Search for the cell housing the specified text and yield its [x, y] center coordinate. 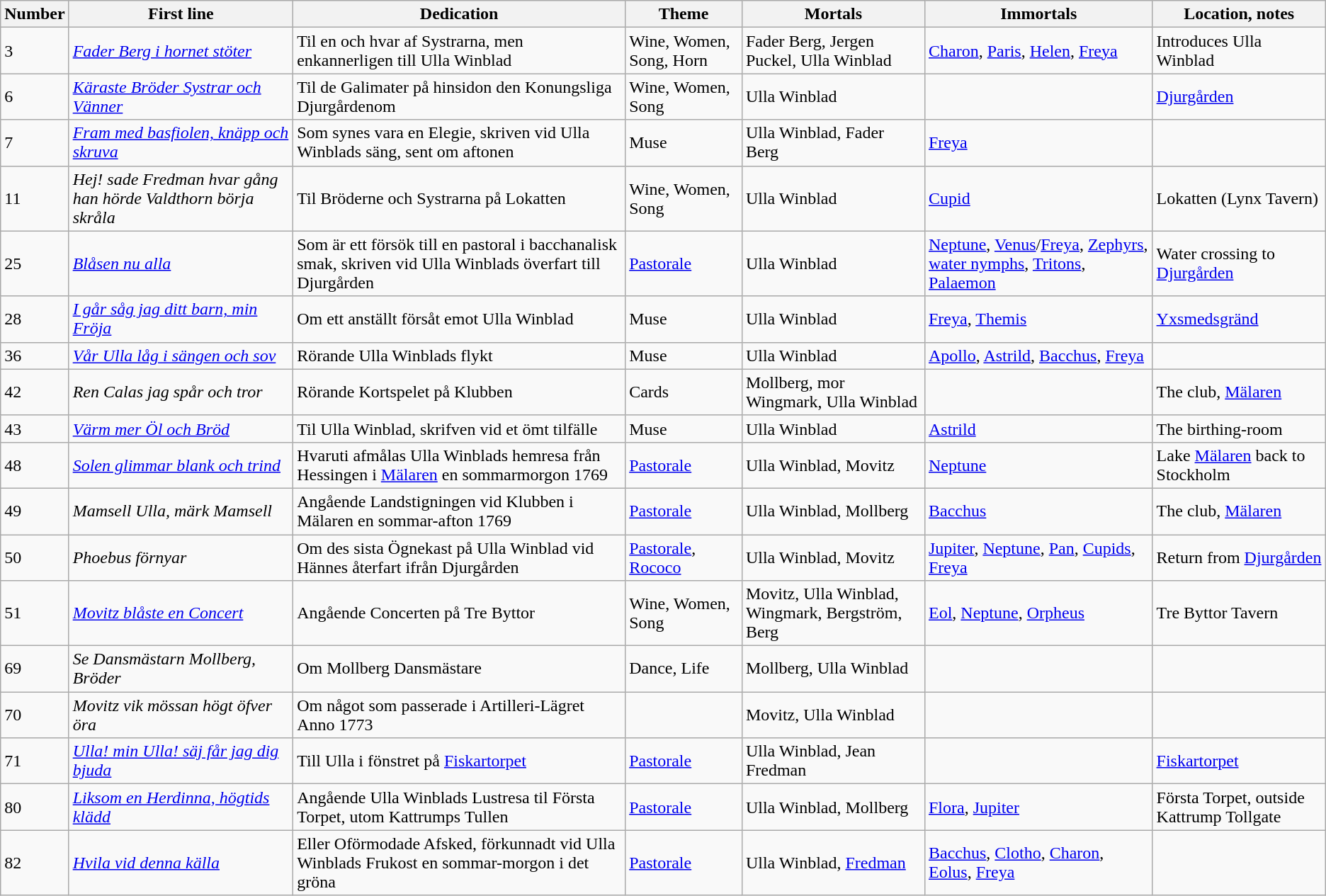
Apollo, Astrild, Bacchus, Freya [1038, 356]
Hvaruti afmålas Ulla Winblads hemresa från Hessingen i Mälaren en sommarmorgon 1769 [459, 465]
Lake Mälaren back to Stockholm [1239, 465]
Theme [684, 14]
Movitz, Ulla Winblad [833, 715]
Som synes vara en Elegie, skriven vid Ulla Winblads säng, sent om aftonen [459, 143]
Mollberg, Ulla Winblad [833, 669]
Lokatten (Lynx Tavern) [1239, 198]
Fiskartorpet [1239, 761]
Hej! sade Fredman hvar gång han hörde Valdthorn börja skråla [181, 198]
25 [35, 263]
Om ett anställt försåt emot Ulla Winblad [459, 319]
Wine, Women, Song, Horn [684, 51]
Number [35, 14]
Charon, Paris, Helen, Freya [1038, 51]
Fader Berg, Jergen Puckel, Ulla Winblad [833, 51]
Angående Landstigningen vid Klubben i Mälaren en sommar-afton 1769 [459, 511]
Mollberg, mor Wingmark, Ulla Winblad [833, 392]
Dedication [459, 14]
Movitz blåste en Concert [181, 613]
Angående Concerten på Tre Byttor [459, 613]
49 [35, 511]
Location, notes [1239, 14]
Om något som passerade i Artilleri-Lägret Anno 1773 [459, 715]
Blåsen nu alla [181, 263]
28 [35, 319]
Mamsell Ulla, märk Mamsell [181, 511]
Til Ulla Winblad, skrifven vid et ömt tilfälle [459, 429]
Hvila vid denna källa [181, 863]
Angående Ulla Winblads Lustresa til Första Torpet, utom Kattrumps Tullen [459, 807]
Astrild [1038, 429]
The birthing-room [1239, 429]
Ulla Winblad, Fader Berg [833, 143]
Neptune [1038, 465]
70 [35, 715]
Bacchus, Clotho, Charon, Eolus, Freya [1038, 863]
Cards [684, 392]
Return from Djurgården [1239, 557]
Cupid [1038, 198]
Solen glimmar blank och trind [181, 465]
Djurgården [1239, 96]
Til en och hvar af Systrarna, men enkannerligen till Ulla Winblad [459, 51]
Movitz, Ulla Winblad, Wingmark, Bergström, Berg [833, 613]
Water crossing to Djurgården [1239, 263]
51 [35, 613]
43 [35, 429]
71 [35, 761]
Flora, Jupiter [1038, 807]
Fader Berg i hornet stöter [181, 51]
Första Torpet, outside Kattrump Tollgate [1239, 807]
Pastorale, Rococo [684, 557]
Mortals [833, 14]
42 [35, 392]
Till Ulla i fönstret på Fiskartorpet [459, 761]
Neptune, Venus/Freya, Zephyrs, water nymphs, Tritons, Palaemon [1038, 263]
Movitz vik mössan högt öfver öra [181, 715]
Liksom en Herdinna, högtids klädd [181, 807]
Rörande Kortspelet på Klubben [459, 392]
Eller Oförmodade Afsked, förkunnadt vid Ulla Winblads Frukost en sommar-morgon i det gröna [459, 863]
3 [35, 51]
Käraste Bröder Systrar och Vänner [181, 96]
7 [35, 143]
I går såg jag ditt barn, min Fröja [181, 319]
Jupiter, Neptune, Pan, Cupids, Freya [1038, 557]
11 [35, 198]
82 [35, 863]
Introduces Ulla Winblad [1239, 51]
36 [35, 356]
First line [181, 14]
Ulla! min Ulla! säj får jag dig bjuda [181, 761]
Ren Calas jag spår och tror [181, 392]
Immortals [1038, 14]
Til de Galimater på hinsidon den Konungsliga Djurgårdenom [459, 96]
Freya, Themis [1038, 319]
Som är ett försök till en pastoral i bacchanalisk smak, skriven vid Ulla Winblads överfart till Djurgården [459, 263]
Rörande Ulla Winblads flykt [459, 356]
Bacchus [1038, 511]
Freya [1038, 143]
6 [35, 96]
Yxsmedsgränd [1239, 319]
Om des sista Ögnekast på Ulla Winblad vid Hännes återfart ifrån Djurgården [459, 557]
80 [35, 807]
Värm mer Öl och Bröd [181, 429]
Om Mollberg Dansmästare [459, 669]
Fram med basfiolen, knäpp och skruva [181, 143]
Ulla Winblad, Fredman [833, 863]
Til Bröderne och Systrarna på Lokatten [459, 198]
Se Dansmästarn Mollberg, Bröder [181, 669]
Vår Ulla låg i sängen och sov [181, 356]
Tre Byttor Tavern [1239, 613]
48 [35, 465]
Ulla Winblad, Jean Fredman [833, 761]
Dance, Life [684, 669]
69 [35, 669]
50 [35, 557]
Phoebus förnyar [181, 557]
Eol, Neptune, Orpheus [1038, 613]
